Search for the cell housing the specified text and yield its (x, y) center coordinate. 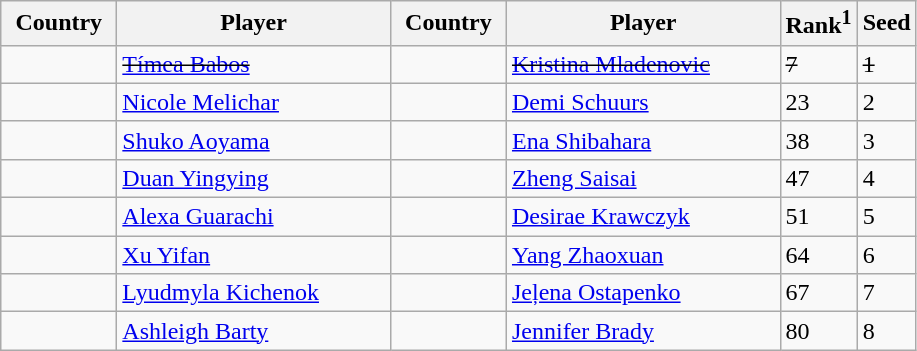
23 (818, 102)
Zheng Saisai (643, 178)
51 (818, 217)
Jeļena Ostapenko (643, 293)
Desirae Krawczyk (643, 217)
Yang Zhaoxuan (643, 255)
5 (886, 217)
Jennifer Brady (643, 331)
Shuko Aoyama (254, 140)
47 (818, 178)
Demi Schuurs (643, 102)
6 (886, 255)
Duan Yingying (254, 178)
1 (886, 64)
Tímea Babos (254, 64)
80 (818, 331)
Lyudmyla Kichenok (254, 293)
67 (818, 293)
64 (818, 255)
Kristina Mladenovic (643, 64)
Rank1 (818, 24)
Nicole Melichar (254, 102)
2 (886, 102)
8 (886, 331)
3 (886, 140)
Seed (886, 24)
Ena Shibahara (643, 140)
4 (886, 178)
Alexa Guarachi (254, 217)
Xu Yifan (254, 255)
Ashleigh Barty (254, 331)
38 (818, 140)
